Search for the cell housing the specified text and yield its (X, Y) center coordinate. 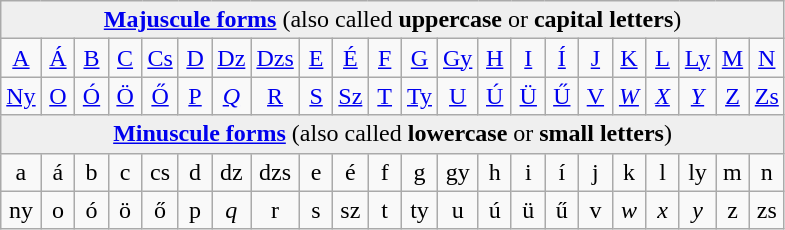
p (195, 210)
é (350, 172)
J (596, 58)
cs (160, 172)
Z (733, 96)
Ó (92, 96)
c (125, 172)
Ú (495, 96)
u (458, 210)
Gy (458, 58)
N (766, 58)
F (385, 58)
C (125, 58)
x (663, 210)
X (663, 96)
P (195, 96)
Majuscule forms (also called uppercase or capital letters) (393, 20)
e (316, 172)
a (21, 172)
ű (562, 210)
Ny (21, 96)
H (495, 58)
á (58, 172)
y (697, 210)
Ü (528, 96)
í (562, 172)
dzs (275, 172)
Ő (160, 96)
U (458, 96)
z (733, 210)
ő (160, 210)
gy (458, 172)
ö (125, 210)
G (419, 58)
ú (495, 210)
Á (58, 58)
R (275, 96)
Cs (160, 58)
j (596, 172)
n (766, 172)
f (385, 172)
L (663, 58)
ly (697, 172)
ü (528, 210)
ny (21, 210)
K (629, 58)
d (195, 172)
b (92, 172)
Ty (419, 96)
Dzs (275, 58)
l (663, 172)
I (528, 58)
t (385, 210)
Sz (350, 96)
Zs (766, 96)
i (528, 172)
ty (419, 210)
V (596, 96)
Q (232, 96)
Minuscule forms (also called lowercase or small letters) (393, 134)
Í (562, 58)
Ly (697, 58)
sz (350, 210)
Ö (125, 96)
B (92, 58)
O (58, 96)
D (195, 58)
m (733, 172)
Dz (232, 58)
q (232, 210)
k (629, 172)
r (275, 210)
É (350, 58)
o (58, 210)
E (316, 58)
M (733, 58)
S (316, 96)
dz (232, 172)
Ű (562, 96)
v (596, 210)
h (495, 172)
A (21, 58)
g (419, 172)
s (316, 210)
ó (92, 210)
T (385, 96)
Y (697, 96)
W (629, 96)
zs (766, 210)
w (629, 210)
